Extract the (X, Y) coordinate from the center of the cell holding the provided text.  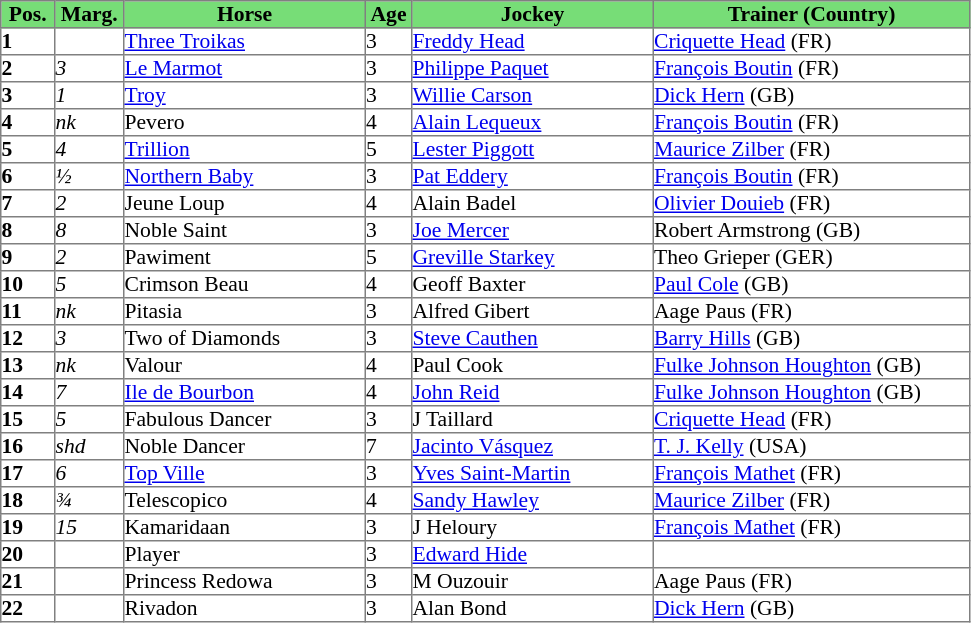
Noble Dancer (245, 446)
14 (28, 392)
Sandy Hawley (533, 500)
shd (90, 446)
Pawiment (245, 258)
Horse (245, 14)
Noble Saint (245, 230)
Northern Baby (245, 176)
Alan Bond (533, 608)
22 (28, 608)
Barry Hills (GB) (811, 338)
Robert Armstrong (GB) (811, 230)
9 (28, 258)
17 (28, 474)
Joe Mercer (533, 230)
Pos. (28, 14)
13 (28, 366)
18 (28, 500)
Pitasia (245, 312)
Philippe Paquet (533, 68)
Jeune Loup (245, 204)
Alain Badel (533, 204)
10 (28, 284)
21 (28, 582)
¾ (90, 500)
Paul Cook (533, 366)
Paul Cole (GB) (811, 284)
Valour (245, 366)
Freddy Head (533, 42)
J Heloury (533, 528)
Willie Carson (533, 96)
J Taillard (533, 420)
Marg. (90, 14)
19 (28, 528)
Rivadon (245, 608)
Alfred Gibert (533, 312)
Steve Cauthen (533, 338)
Ile de Bourbon (245, 392)
Le Marmot (245, 68)
20 (28, 554)
Pat Eddery (533, 176)
T. J. Kelly (USA) (811, 446)
12 (28, 338)
Olivier Douieb (FR) (811, 204)
Troy (245, 96)
Edward Hide (533, 554)
Greville Starkey (533, 258)
11 (28, 312)
Jacinto Vásquez (533, 446)
Lester Piggott (533, 150)
Three Troikas (245, 42)
Trillion (245, 150)
Top Ville (245, 474)
Jockey (533, 14)
Crimson Beau (245, 284)
Age (388, 14)
John Reid (533, 392)
Pevero (245, 122)
Theo Grieper (GER) (811, 258)
Yves Saint-Martin (533, 474)
Geoff Baxter (533, 284)
½ (90, 176)
Trainer (Country) (811, 14)
M Ouzouir (533, 582)
Player (245, 554)
16 (28, 446)
Two of Diamonds (245, 338)
Alain Lequeux (533, 122)
Kamaridaan (245, 528)
Princess Redowa (245, 582)
Telescopico (245, 500)
Fabulous Dancer (245, 420)
